Locate the cell with the specified text and output its (X, Y) center coordinate. 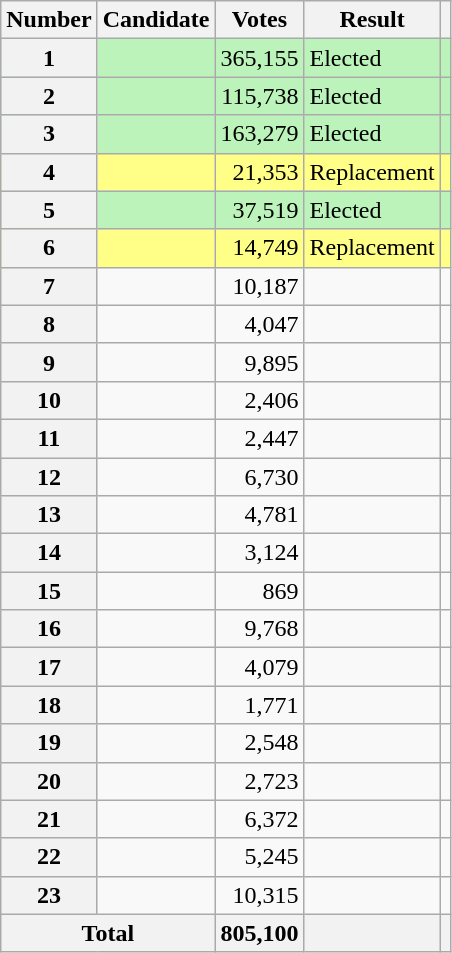
6,730 (260, 477)
10 (49, 400)
10,187 (260, 286)
19 (49, 743)
13 (49, 515)
14,749 (260, 248)
2,447 (260, 438)
4 (49, 172)
2 (49, 96)
2,406 (260, 400)
115,738 (260, 96)
365,155 (260, 58)
5 (49, 210)
Votes (260, 20)
2,723 (260, 781)
11 (49, 438)
9,768 (260, 629)
21 (49, 819)
Result (372, 20)
3,124 (260, 553)
8 (49, 324)
10,315 (260, 895)
Total (108, 933)
Candidate (156, 20)
20 (49, 781)
163,279 (260, 134)
15 (49, 591)
Number (49, 20)
4,079 (260, 667)
6 (49, 248)
1 (49, 58)
869 (260, 591)
18 (49, 705)
805,100 (260, 933)
2,548 (260, 743)
21,353 (260, 172)
23 (49, 895)
1,771 (260, 705)
7 (49, 286)
17 (49, 667)
12 (49, 477)
4,781 (260, 515)
14 (49, 553)
37,519 (260, 210)
16 (49, 629)
5,245 (260, 857)
6,372 (260, 819)
9,895 (260, 362)
9 (49, 362)
22 (49, 857)
4,047 (260, 324)
3 (49, 134)
